Output the (X, Y) coordinate of the center of the cell containing the given text.  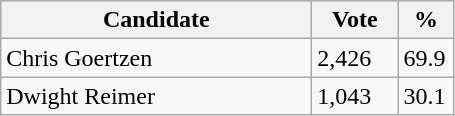
% (426, 20)
Vote (355, 20)
Dwight Reimer (156, 96)
30.1 (426, 96)
2,426 (355, 58)
1,043 (355, 96)
Chris Goertzen (156, 58)
69.9 (426, 58)
Candidate (156, 20)
